Find where the given text appears and provide that cell's center as [x, y] coordinate. 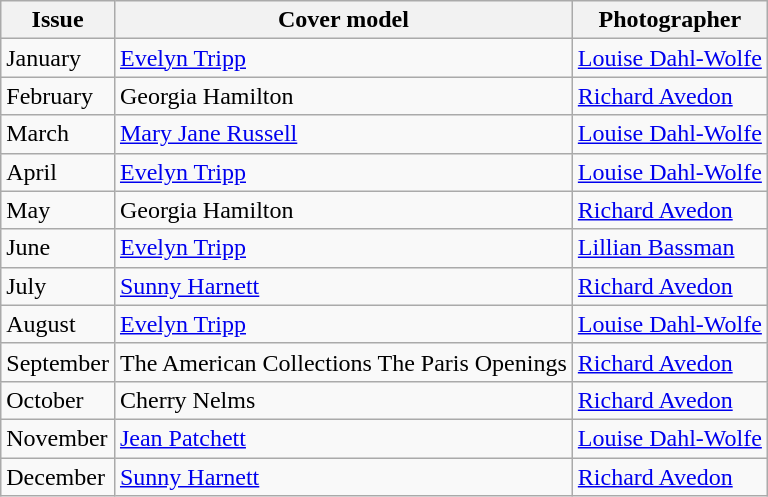
October [58, 400]
Issue [58, 20]
September [58, 362]
April [58, 172]
December [58, 477]
Cherry Nelms [343, 400]
November [58, 438]
February [58, 96]
May [58, 210]
August [58, 324]
Lillian Bassman [670, 248]
June [58, 248]
July [58, 286]
Photographer [670, 20]
March [58, 134]
The American Collections The Paris Openings [343, 362]
Jean Patchett [343, 438]
Mary Jane Russell [343, 134]
Cover model [343, 20]
January [58, 58]
